Output the [X, Y] coordinate of the center of the cell containing the given text.  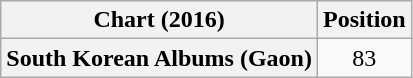
Chart (2016) [160, 20]
83 [364, 58]
South Korean Albums (Gaon) [160, 58]
Position [364, 20]
